Identify which cell holds the provided text, then report its (X, Y) central coordinate. 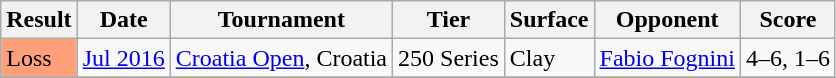
Result (39, 20)
Loss (39, 58)
Tournament (281, 20)
4–6, 1–6 (788, 58)
Tier (449, 20)
Surface (549, 20)
Score (788, 20)
Jul 2016 (124, 58)
Fabio Fognini (667, 58)
250 Series (449, 58)
Date (124, 20)
Opponent (667, 20)
Croatia Open, Croatia (281, 58)
Clay (549, 58)
